Return the [X, Y] coordinate for the center point of the cell that contains the specified text.  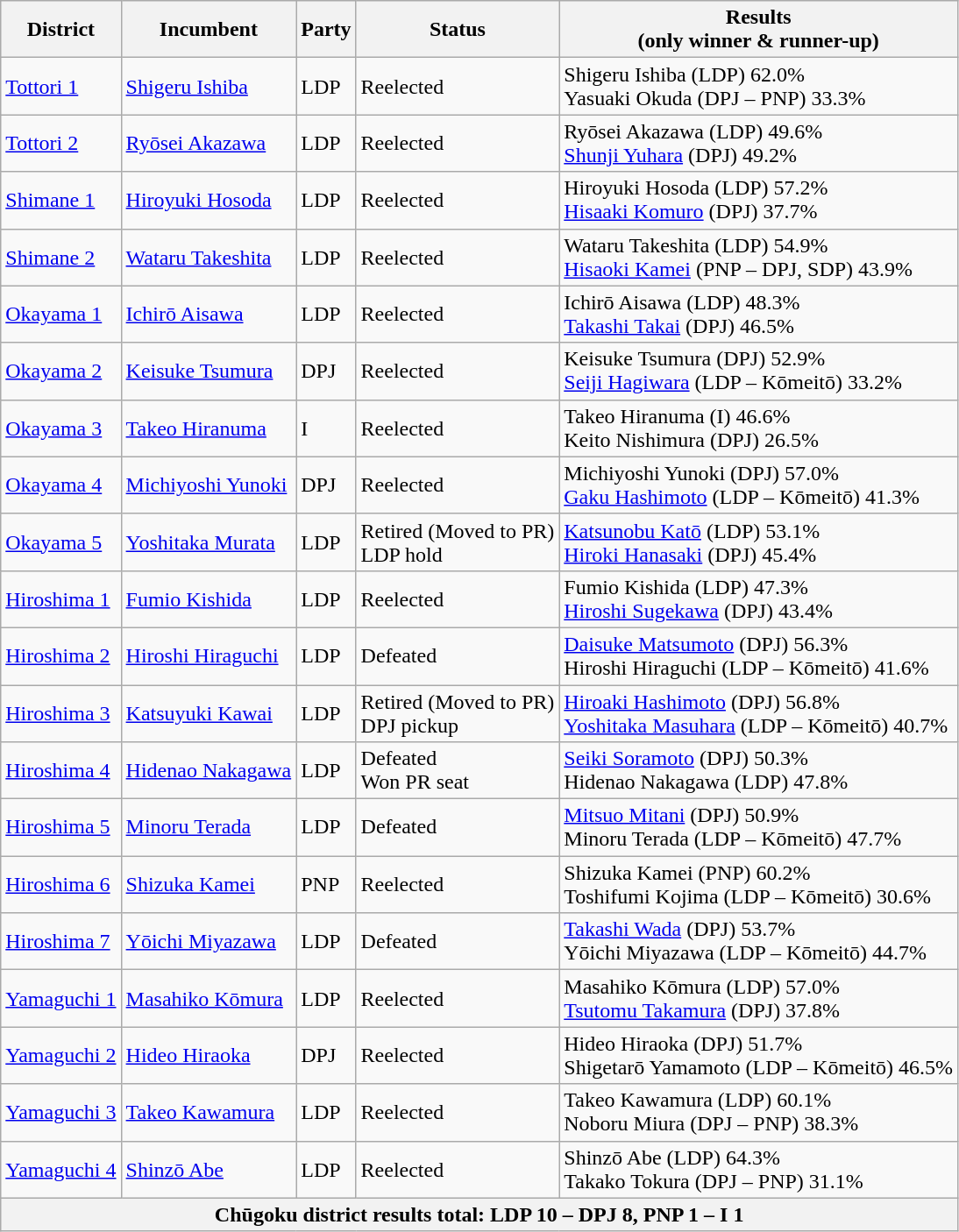
Yōichi Miyazawa [209, 941]
Okayama 4 [61, 485]
Masahiko Kōmura (LDP) 57.0%Tsutomu Takamura (DPJ) 37.8% [759, 999]
Takashi Wada (DPJ) 53.7%Yōichi Miyazawa (LDP – Kōmeitō) 44.7% [759, 941]
Hiroshi Hiraguchi [209, 655]
Shinzō Abe (LDP) 64.3%Takako Tokura (DPJ – PNP) 31.1% [759, 1169]
Ichirō Aisawa [209, 314]
Takeo Kawamura [209, 1113]
Shizuka Kamei (PNP) 60.2%Toshifumi Kojima (LDP – Kōmeitō) 30.6% [759, 885]
Okayama 2 [61, 372]
Okayama 5 [61, 542]
Okayama 3 [61, 428]
Takeo Kawamura (LDP) 60.1%Noboru Miura (DPJ – PNP) 38.3% [759, 1113]
Ryōsei Akazawa [209, 144]
Tottori 1 [61, 86]
I [326, 428]
Shinzō Abe [209, 1169]
Wataru Takeshita [209, 258]
Shimane 1 [61, 200]
Masahiko Kōmura [209, 999]
Shizuka Kamei [209, 885]
Hideo Hiraoka [209, 1055]
Takeo Hiranuma (I) 46.6%Keito Nishimura (DPJ) 26.5% [759, 428]
District [61, 30]
Yamaguchi 2 [61, 1055]
Hiroshima 2 [61, 655]
Retired (Moved to PR)DPJ pickup [458, 713]
Katsuyuki Kawai [209, 713]
Shigeru Ishiba (LDP) 62.0%Yasuaki Okuda (DPJ – PNP) 33.3% [759, 86]
Yamaguchi 1 [61, 999]
Ichirō Aisawa (LDP) 48.3%Takashi Takai (DPJ) 46.5% [759, 314]
Katsunobu Katō (LDP) 53.1%Hiroki Hanasaki (DPJ) 45.4% [759, 542]
Wataru Takeshita (LDP) 54.9%Hisaoki Kamei (PNP – DPJ, SDP) 43.9% [759, 258]
Results(only winner & runner-up) [759, 30]
Hiroaki Hashimoto (DPJ) 56.8%Yoshitaka Masuhara (LDP – Kōmeitō) 40.7% [759, 713]
Shimane 2 [61, 258]
Takeo Hiranuma [209, 428]
Hiroshima 4 [61, 771]
Hideo Hiraoka (DPJ) 51.7%Shigetarō Yamamoto (LDP – Kōmeitō) 46.5% [759, 1055]
Retired (Moved to PR)LDP hold [458, 542]
Seiki Soramoto (DPJ) 50.3%Hidenao Nakagawa (LDP) 47.8% [759, 771]
Incumbent [209, 30]
Hiroshima 7 [61, 941]
Minoru Terada [209, 827]
Michiyoshi Yunoki [209, 485]
Mitsuo Mitani (DPJ) 50.9%Minoru Terada (LDP – Kōmeitō) 47.7% [759, 827]
Shigeru Ishiba [209, 86]
Yoshitaka Murata [209, 542]
Yamaguchi 3 [61, 1113]
Hiroyuki Hosoda [209, 200]
Hiroshima 3 [61, 713]
PNP [326, 885]
Hiroshima 5 [61, 827]
Keisuke Tsumura (DPJ) 52.9%Seiji Hagiwara (LDP – Kōmeitō) 33.2% [759, 372]
Hiroyuki Hosoda (LDP) 57.2%Hisaaki Komuro (DPJ) 37.7% [759, 200]
Tottori 2 [61, 144]
Ryōsei Akazawa (LDP) 49.6%Shunji Yuhara (DPJ) 49.2% [759, 144]
DefeatedWon PR seat [458, 771]
Daisuke Matsumoto (DPJ) 56.3%Hiroshi Hiraguchi (LDP – Kōmeitō) 41.6% [759, 655]
Yamaguchi 4 [61, 1169]
Hiroshima 1 [61, 599]
Status [458, 30]
Okayama 1 [61, 314]
Michiyoshi Yunoki (DPJ) 57.0%Gaku Hashimoto (LDP – Kōmeitō) 41.3% [759, 485]
Chūgoku district results total: LDP 10 – DPJ 8, PNP 1 – I 1 [479, 1214]
Keisuke Tsumura [209, 372]
Hidenao Nakagawa [209, 771]
Fumio Kishida [209, 599]
Hiroshima 6 [61, 885]
Party [326, 30]
Fumio Kishida (LDP) 47.3%Hiroshi Sugekawa (DPJ) 43.4% [759, 599]
